Detect which cell encompasses the target text, then output its (X, Y) center coordinate. 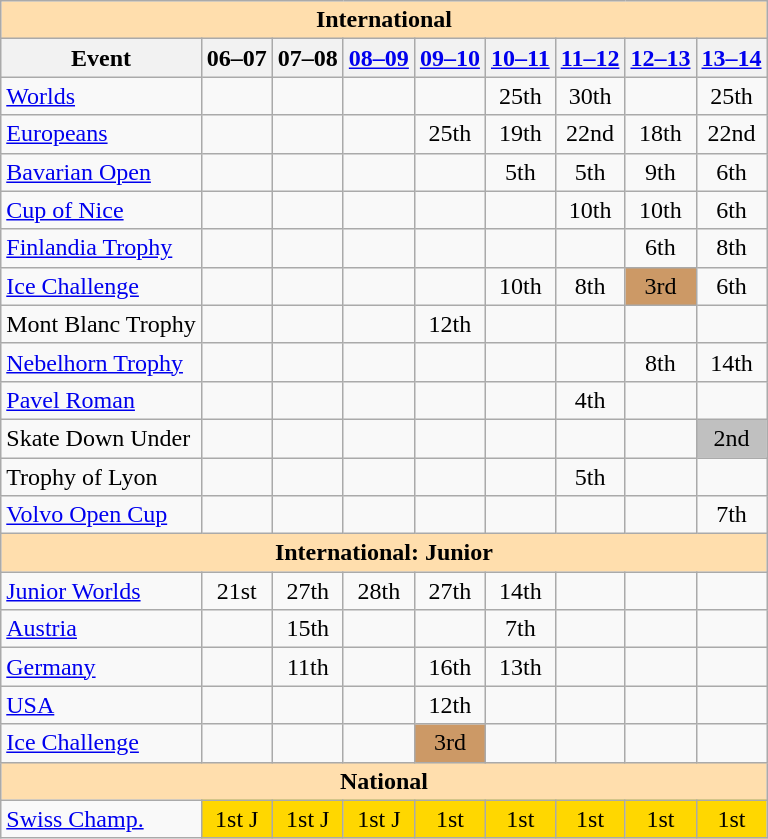
Germany (101, 667)
12–13 (660, 58)
16th (450, 667)
11–12 (590, 58)
Event (101, 58)
Swiss Champ. (101, 819)
2nd (732, 438)
Worlds (101, 96)
13th (520, 667)
15th (308, 629)
Trophy of Lyon (101, 477)
National (384, 781)
Volvo Open Cup (101, 515)
10–11 (520, 58)
30th (590, 96)
Pavel Roman (101, 400)
International: Junior (384, 553)
18th (660, 134)
Austria (101, 629)
13–14 (732, 58)
28th (378, 591)
International (384, 20)
08–09 (378, 58)
Finlandia Trophy (101, 248)
Nebelhorn Trophy (101, 362)
4th (590, 400)
21st (236, 591)
06–07 (236, 58)
USA (101, 705)
09–10 (450, 58)
11th (308, 667)
Junior Worlds (101, 591)
19th (520, 134)
Skate Down Under (101, 438)
Mont Blanc Trophy (101, 324)
Bavarian Open (101, 172)
9th (660, 172)
Cup of Nice (101, 210)
07–08 (308, 58)
Europeans (101, 134)
